Extract the [X, Y] coordinate from the center of the cell holding the provided text.  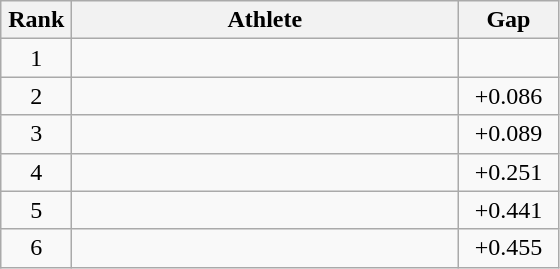
2 [36, 96]
+0.455 [508, 248]
5 [36, 210]
1 [36, 58]
3 [36, 134]
+0.089 [508, 134]
Gap [508, 20]
+0.086 [508, 96]
+0.251 [508, 172]
6 [36, 248]
+0.441 [508, 210]
Rank [36, 20]
4 [36, 172]
Athlete [265, 20]
